For the text-containing cell, return its midpoint in (X, Y) coordinate format. 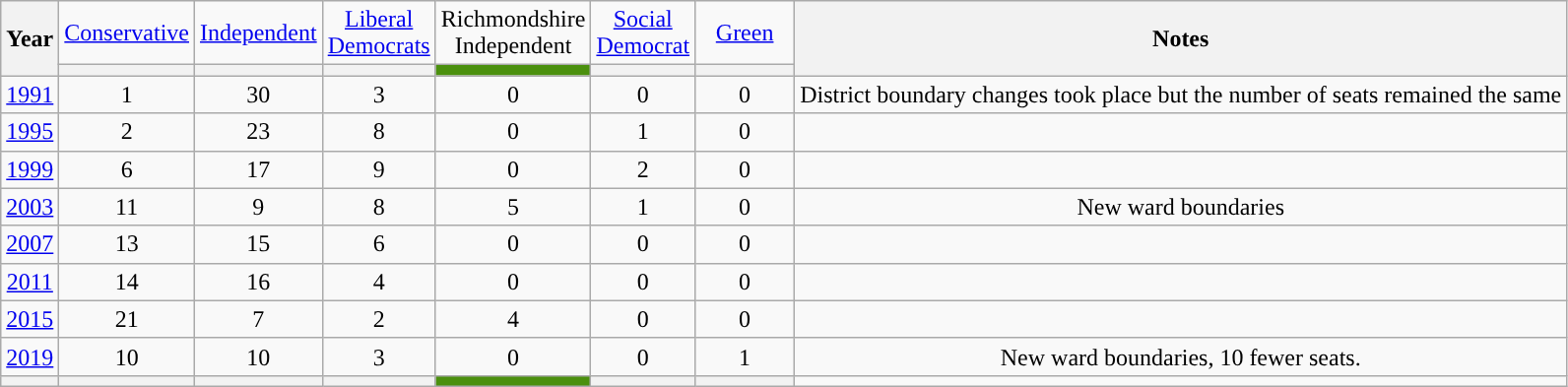
2019 (30, 356)
11 (127, 207)
New ward boundaries, 10 fewer seats. (1181, 356)
District boundary changes took place but the number of seats remained the same (1181, 95)
5 (513, 207)
1999 (30, 169)
1991 (30, 95)
15 (259, 244)
14 (127, 282)
1995 (30, 132)
2007 (30, 244)
30 (259, 95)
Independent (259, 33)
Notes (1181, 38)
23 (259, 132)
2015 (30, 319)
13 (127, 244)
Green (745, 33)
16 (259, 282)
2003 (30, 207)
21 (127, 319)
Social Democrat (643, 33)
7 (259, 319)
17 (259, 169)
Richmondshire Independent (513, 33)
Year (30, 38)
2011 (30, 282)
New ward boundaries (1181, 207)
Liberal Democrats (378, 33)
Conservative (127, 33)
